Detect which cell encompasses the target text, then output its (X, Y) center coordinate. 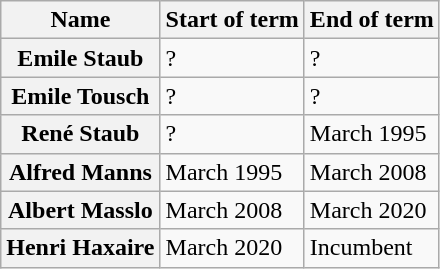
End of term (372, 20)
Emile Staub (80, 58)
René Staub (80, 134)
Emile Tousch (80, 96)
Albert Masslo (80, 210)
Name (80, 20)
Incumbent (372, 248)
Alfred Manns (80, 172)
Start of term (232, 20)
Henri Haxaire (80, 248)
